Identify which cell holds the provided text, then report its [x, y] central coordinate. 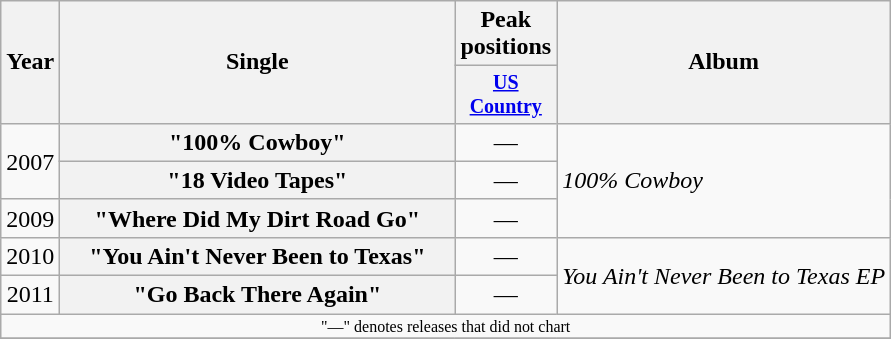
Year [30, 62]
"—" denotes releases that did not chart [446, 326]
"Where Did My Dirt Road Go" [258, 218]
US Country [506, 94]
2009 [30, 218]
2007 [30, 161]
"100% Cowboy" [258, 142]
"Go Back There Again" [258, 295]
2010 [30, 256]
You Ain't Never Been to Texas EP [724, 275]
"You Ain't Never Been to Texas" [258, 256]
Single [258, 62]
100% Cowboy [724, 180]
Album [724, 62]
2011 [30, 295]
Peak positions [506, 34]
"18 Video Tapes" [258, 180]
